Search for the cell housing the specified text and yield its [X, Y] center coordinate. 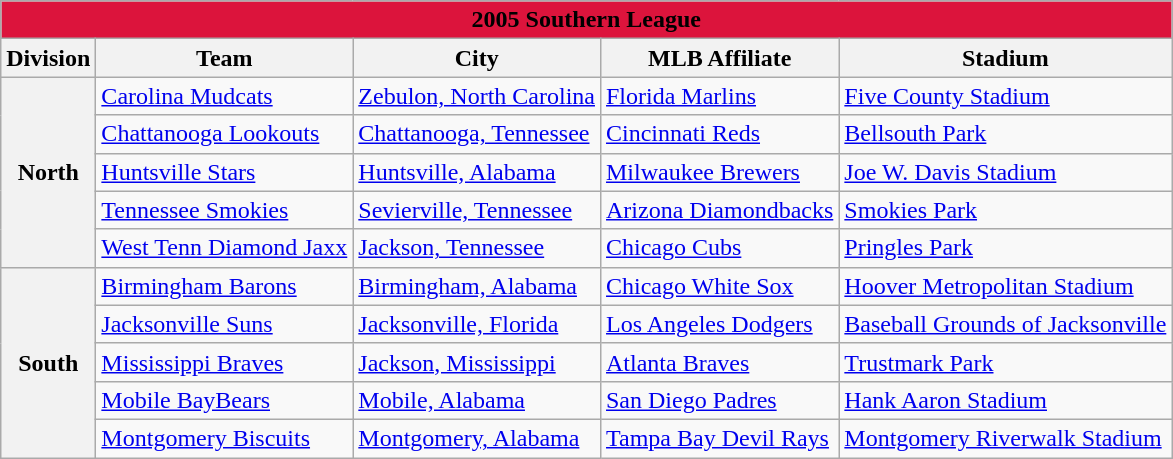
Huntsville Stars [224, 172]
Joe W. Davis Stadium [1006, 172]
Los Angeles Dodgers [719, 324]
Mobile BayBears [224, 400]
Atlanta Braves [719, 362]
Smokies Park [1006, 210]
Zebulon, North Carolina [477, 96]
North [48, 172]
Huntsville, Alabama [477, 172]
Montgomery Riverwalk Stadium [1006, 438]
MLB Affiliate [719, 58]
Five County Stadium [1006, 96]
Trustmark Park [1006, 362]
Pringles Park [1006, 248]
Chicago White Sox [719, 286]
South [48, 362]
Jackson, Mississippi [477, 362]
Florida Marlins [719, 96]
Jacksonville, Florida [477, 324]
West Tenn Diamond Jaxx [224, 248]
Birmingham Barons [224, 286]
Mobile, Alabama [477, 400]
Bellsouth Park [1006, 134]
Team [224, 58]
2005 Southern League [586, 20]
Arizona Diamondbacks [719, 210]
Stadium [1006, 58]
Cincinnati Reds [719, 134]
Mississippi Braves [224, 362]
Carolina Mudcats [224, 96]
Chicago Cubs [719, 248]
Tampa Bay Devil Rays [719, 438]
Baseball Grounds of Jacksonville [1006, 324]
Montgomery, Alabama [477, 438]
Montgomery Biscuits [224, 438]
Milwaukee Brewers [719, 172]
Division [48, 58]
Chattanooga Lookouts [224, 134]
Birmingham, Alabama [477, 286]
Jackson, Tennessee [477, 248]
Tennessee Smokies [224, 210]
Jacksonville Suns [224, 324]
City [477, 58]
Hank Aaron Stadium [1006, 400]
Sevierville, Tennessee [477, 210]
Chattanooga, Tennessee [477, 134]
San Diego Padres [719, 400]
Hoover Metropolitan Stadium [1006, 286]
